Scan for the cell matching the given text and deliver its [X, Y] coordinate at center. 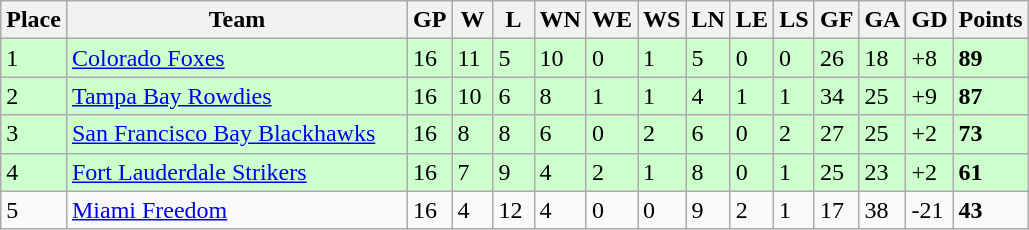
San Francisco Bay Blackhawks [236, 134]
WN [560, 20]
WS [662, 20]
Tampa Bay Rowdies [236, 96]
89 [990, 58]
+9 [930, 96]
+8 [930, 58]
Points [990, 20]
73 [990, 134]
38 [882, 210]
GF [836, 20]
26 [836, 58]
27 [836, 134]
LN [708, 20]
Miami Freedom [236, 210]
GP [430, 20]
12 [514, 210]
LE [752, 20]
11 [472, 58]
17 [836, 210]
43 [990, 210]
34 [836, 96]
Fort Lauderdale Strikers [236, 172]
L [514, 20]
61 [990, 172]
23 [882, 172]
3 [34, 134]
7 [472, 172]
-21 [930, 210]
LS [794, 20]
Colorado Foxes [236, 58]
W [472, 20]
Team [236, 20]
WE [612, 20]
18 [882, 58]
87 [990, 96]
GD [930, 20]
GA [882, 20]
Place [34, 20]
